Locate the cell with the specified text and output its (x, y) center coordinate. 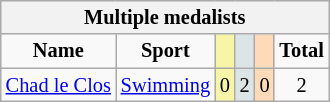
Chad le Clos (58, 85)
Multiple medalists (165, 17)
Sport (166, 51)
Total (301, 51)
Swimming (166, 85)
Name (58, 51)
